Search for the cell housing the specified text and yield its (X, Y) center coordinate. 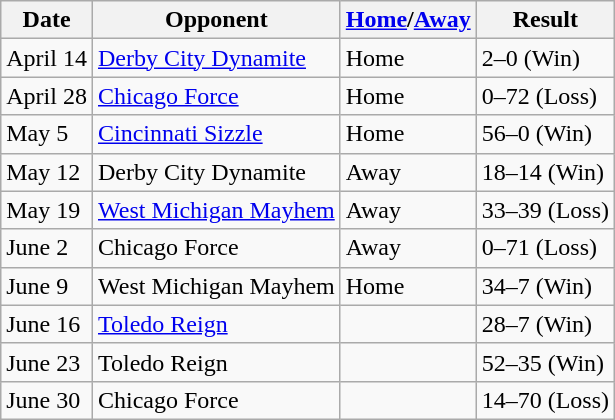
28–7 (Win) (545, 324)
June 9 (47, 286)
May 12 (47, 172)
June 16 (47, 324)
14–70 (Loss) (545, 400)
May 5 (47, 134)
Date (47, 20)
Home/Away (408, 20)
56–0 (Win) (545, 134)
June 30 (47, 400)
Result (545, 20)
Opponent (216, 20)
0–71 (Loss) (545, 248)
34–7 (Win) (545, 286)
April 28 (47, 96)
2–0 (Win) (545, 58)
May 19 (47, 210)
33–39 (Loss) (545, 210)
Cincinnati Sizzle (216, 134)
18–14 (Win) (545, 172)
April 14 (47, 58)
0–72 (Loss) (545, 96)
June 23 (47, 362)
June 2 (47, 248)
52–35 (Win) (545, 362)
